Locate the cell with the specified text and output its [X, Y] center coordinate. 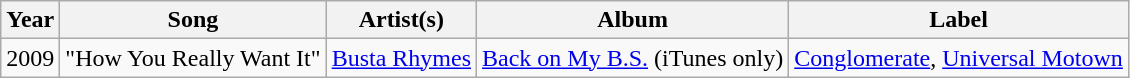
"How You Really Want It" [193, 58]
Song [193, 20]
Back on My B.S. (iTunes only) [633, 58]
Label [959, 20]
2009 [30, 58]
Artist(s) [401, 20]
Album [633, 20]
Conglomerate, Universal Motown [959, 58]
Busta Rhymes [401, 58]
Year [30, 20]
